Provide the (x, y) coordinate of the cell's center where the given text is located.  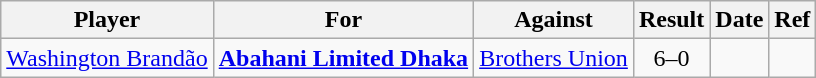
Result (671, 20)
Date (740, 20)
For (343, 20)
Against (554, 20)
Abahani Limited Dhaka (343, 58)
Brothers Union (554, 58)
6–0 (671, 58)
Ref (792, 20)
Player (107, 20)
Washington Brandão (107, 58)
